Locate the cell with the specified text and output its (x, y) center coordinate. 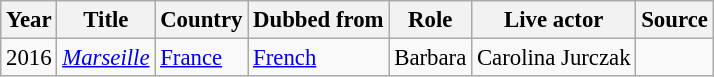
Year (29, 20)
Role (430, 20)
Title (106, 20)
Source (674, 20)
French (318, 58)
Live actor (554, 20)
Dubbed from (318, 20)
France (202, 58)
2016 (29, 58)
Barbara (430, 58)
Carolina Jurczak (554, 58)
Country (202, 20)
Marseille (106, 58)
